Capture the cell that displays the provided text and extract its (x, y) central coordinate. 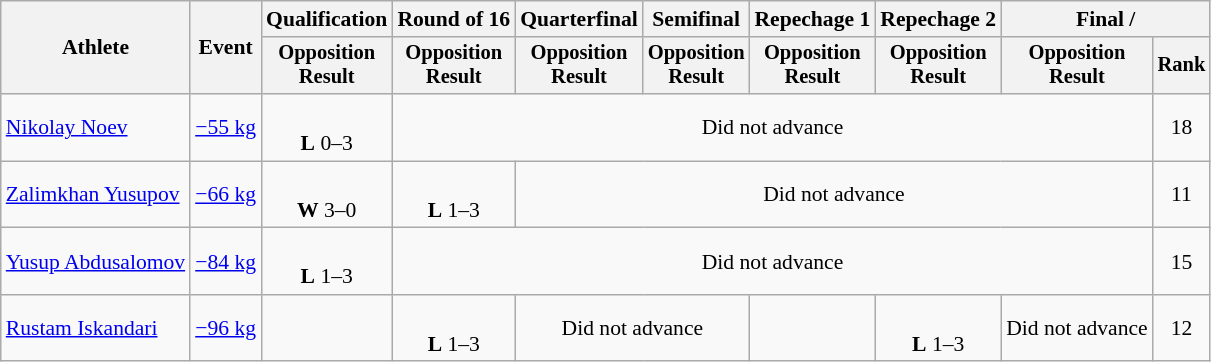
Nikolay Noev (96, 128)
12 (1182, 328)
Event (226, 48)
Repechage 1 (812, 19)
−84 kg (226, 262)
L 0–3 (326, 128)
−66 kg (226, 194)
Quarterfinal (579, 19)
Yusup Abdusalomov (96, 262)
Zalimkhan Yusupov (96, 194)
W 3–0 (326, 194)
−55 kg (226, 128)
Rank (1182, 66)
Semifinal (696, 19)
18 (1182, 128)
−96 kg (226, 328)
11 (1182, 194)
Repechage 2 (938, 19)
Qualification (326, 19)
Athlete (96, 48)
15 (1182, 262)
Rustam Iskandari (96, 328)
Final / (1106, 19)
Round of 16 (454, 19)
